Provide the (x, y) coordinate of the cell's center where the given text is located.  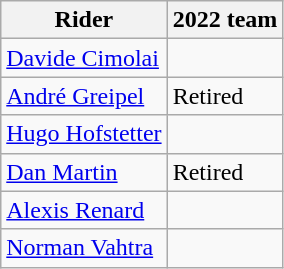
Hugo Hofstetter (84, 134)
2022 team (225, 20)
Davide Cimolai (84, 58)
André Greipel (84, 96)
Dan Martin (84, 172)
Rider (84, 20)
Alexis Renard (84, 210)
Norman Vahtra (84, 248)
